Return the [x, y] coordinate for the center point of the cell that contains the specified text.  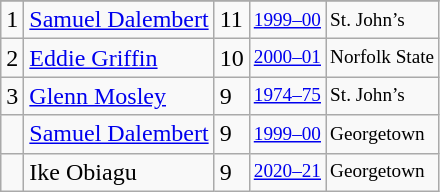
3 [12, 96]
2000–01 [287, 58]
Eddie Griffin [119, 58]
2 [12, 58]
2020–21 [287, 172]
10 [232, 58]
Ike Obiagu [119, 172]
1 [12, 20]
Glenn Mosley [119, 96]
11 [232, 20]
1974–75 [287, 96]
Norfolk State [382, 58]
